Determine the [X, Y] coordinate at the center of the cell enclosing the given text.  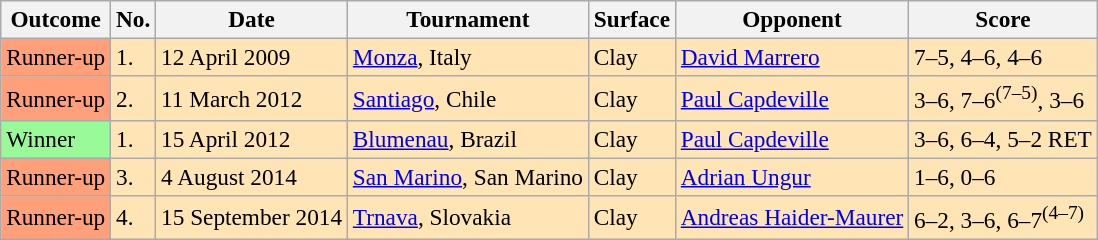
3–6, 6–4, 5–2 RET [1004, 139]
Tournament [468, 19]
11 March 2012 [252, 98]
No. [134, 19]
Winner [56, 139]
15 April 2012 [252, 139]
Surface [632, 19]
Monza, Italy [468, 57]
Trnava, Slovakia [468, 217]
Date [252, 19]
Score [1004, 19]
David Marrero [792, 57]
Adrian Ungur [792, 177]
Outcome [56, 19]
Santiago, Chile [468, 98]
1–6, 0–6 [1004, 177]
Andreas Haider-Maurer [792, 217]
15 September 2014 [252, 217]
6–2, 3–6, 6–7(4–7) [1004, 217]
3–6, 7–6(7–5), 3–6 [1004, 98]
2. [134, 98]
12 April 2009 [252, 57]
Opponent [792, 19]
7–5, 4–6, 4–6 [1004, 57]
4. [134, 217]
Blumenau, Brazil [468, 139]
4 August 2014 [252, 177]
San Marino, San Marino [468, 177]
3. [134, 177]
